For the text-containing cell, return its midpoint in (X, Y) coordinate format. 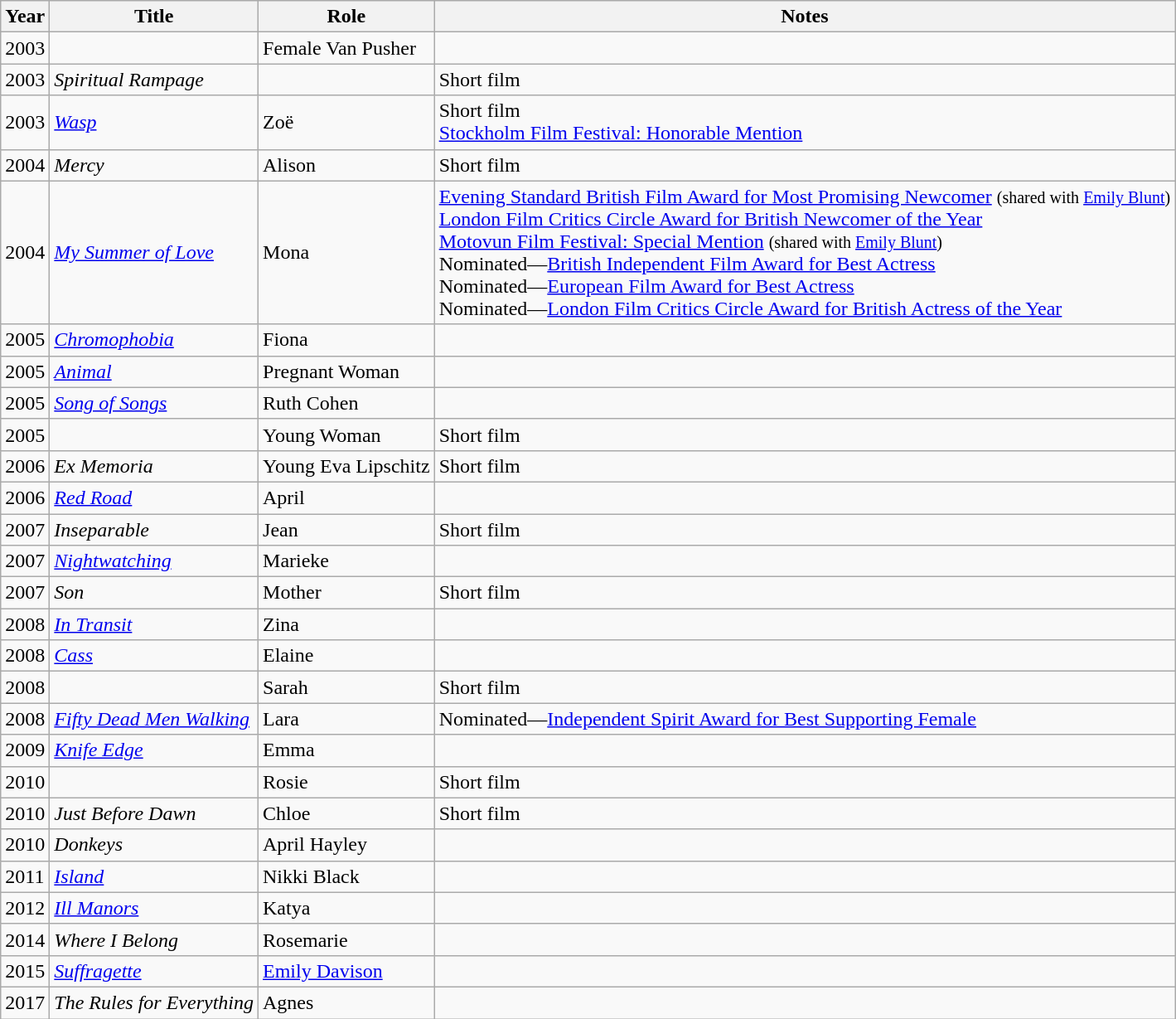
Alison (346, 165)
Ruth Cohen (346, 403)
Knife Edge (154, 750)
Young Eva Lipschitz (346, 466)
Agnes (346, 1002)
2011 (25, 876)
Rosemarie (346, 939)
Marieke (346, 561)
Fiona (346, 340)
In Transit (154, 624)
Animal (154, 371)
Song of Songs (154, 403)
Notes (805, 17)
Title (154, 17)
Donkeys (154, 845)
Nightwatching (154, 561)
Year (25, 17)
Where I Belong (154, 939)
Emily Davison (346, 971)
2015 (25, 971)
Sarah (346, 687)
Role (346, 17)
Chromophobia (154, 340)
Zina (346, 624)
April (346, 497)
Pregnant Woman (346, 371)
Short filmStockholm Film Festival: Honorable Mention (805, 123)
Suffragette (154, 971)
2014 (25, 939)
Ill Manors (154, 908)
2012 (25, 908)
2017 (25, 1002)
Wasp (154, 123)
My Summer of Love (154, 252)
April Hayley (346, 845)
Mercy (154, 165)
Chloe (346, 813)
Inseparable (154, 530)
Cass (154, 656)
Mother (346, 593)
Lara (346, 719)
Nominated—Independent Spirit Award for Best Supporting Female (805, 719)
Just Before Dawn (154, 813)
Son (154, 593)
Elaine (346, 656)
Zoë (346, 123)
Jean (346, 530)
Spiritual Rampage (154, 80)
Red Road (154, 497)
The Rules for Everything (154, 1002)
Emma (346, 750)
Island (154, 876)
Nikki Black (346, 876)
Rosie (346, 782)
Fifty Dead Men Walking (154, 719)
2009 (25, 750)
Ex Memoria (154, 466)
Young Woman (346, 434)
Female Van Pusher (346, 48)
Katya (346, 908)
Mona (346, 252)
